Return the (x, y) coordinate for the center point of the cell that contains the specified text.  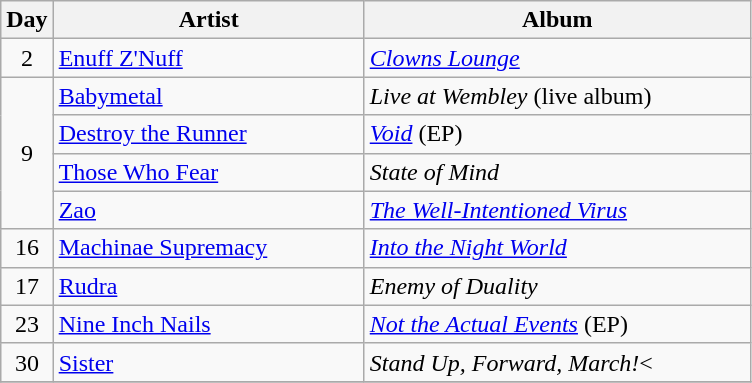
The Well-Intentioned Virus (557, 210)
Zao (208, 210)
Into the Night World (557, 248)
2 (27, 58)
Nine Inch Nails (208, 324)
23 (27, 324)
Live at Wembley (live album) (557, 96)
Day (27, 20)
Stand Up, Forward, March!< (557, 362)
Artist (208, 20)
Machinae Supremacy (208, 248)
Clowns Lounge (557, 58)
Enuff Z'Nuff (208, 58)
Album (557, 20)
Rudra (208, 286)
16 (27, 248)
State of Mind (557, 172)
Sister (208, 362)
Destroy the Runner (208, 134)
30 (27, 362)
Babymetal (208, 96)
17 (27, 286)
9 (27, 153)
Enemy of Duality (557, 286)
Not the Actual Events (EP) (557, 324)
Those Who Fear (208, 172)
Void (EP) (557, 134)
